Return [x, y] of the center of cell containing provided text 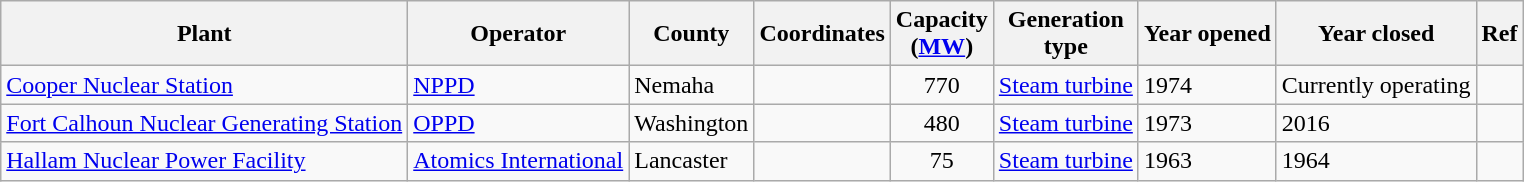
75 [942, 161]
1964 [1376, 161]
Currently operating [1376, 85]
2016 [1376, 123]
770 [942, 85]
Year closed [1376, 34]
480 [942, 123]
OPPD [518, 123]
Fort Calhoun Nuclear Generating Station [204, 123]
Generationtype [1066, 34]
County [692, 34]
Nemaha [692, 85]
Capacity(MW) [942, 34]
Year opened [1207, 34]
Plant [204, 34]
Cooper Nuclear Station [204, 85]
Ref [1500, 34]
Atomics International [518, 161]
Washington [692, 123]
1973 [1207, 123]
1963 [1207, 161]
Lancaster [692, 161]
NPPD [518, 85]
Coordinates [822, 34]
Hallam Nuclear Power Facility [204, 161]
Operator [518, 34]
1974 [1207, 85]
